Search for the cell housing the specified text and yield its (x, y) center coordinate. 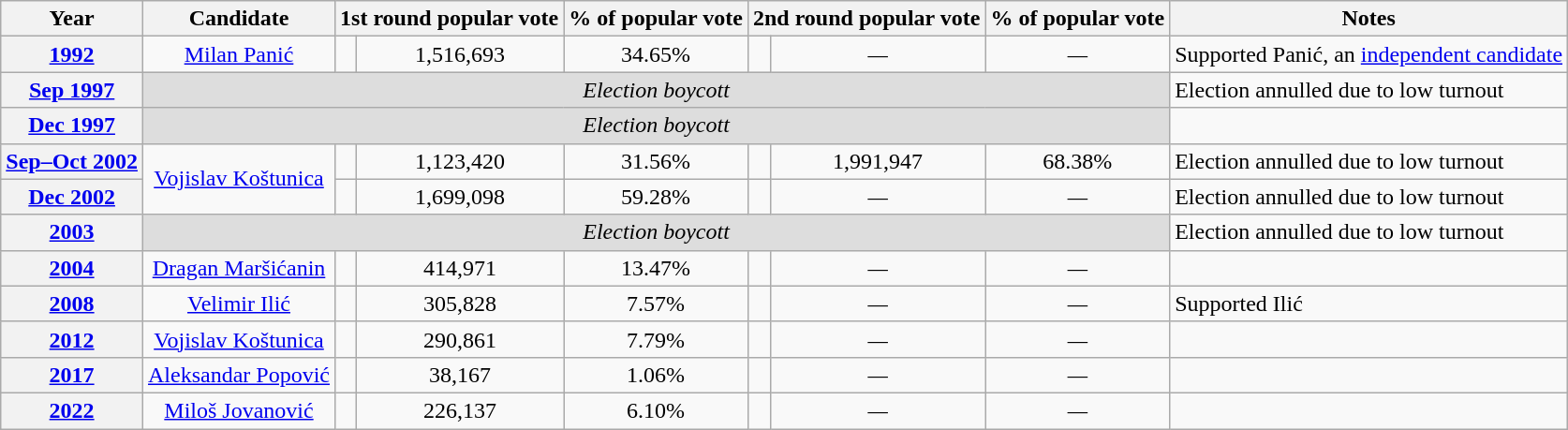
Dragan Maršićanin (238, 268)
Sep 1997 (72, 90)
226,137 (459, 410)
Year (72, 19)
2003 (72, 232)
Aleksandar Popović (238, 375)
414,971 (459, 268)
59.28% (656, 197)
38,167 (459, 375)
Velimir Ilić (238, 304)
2nd round popular vote (866, 19)
2017 (72, 375)
305,828 (459, 304)
6.10% (656, 410)
13.47% (656, 268)
Milan Panić (238, 54)
7.57% (656, 304)
Candidate (238, 19)
2008 (72, 304)
1992 (72, 54)
1.06% (656, 375)
2012 (72, 339)
Supported Panić, an independent candidate (1369, 54)
34.65% (656, 54)
Sep–Oct 2002 (72, 161)
Supported Ilić (1369, 304)
1st round popular vote (450, 19)
Dec 1997 (72, 126)
2022 (72, 410)
Miloš Jovanović (238, 410)
290,861 (459, 339)
1,123,420 (459, 161)
1,991,947 (878, 161)
2004 (72, 268)
1,516,693 (459, 54)
68.38% (1077, 161)
1,699,098 (459, 197)
31.56% (656, 161)
7.79% (656, 339)
Notes (1369, 19)
Dec 2002 (72, 197)
